Search for the cell housing the specified text and yield its (X, Y) center coordinate. 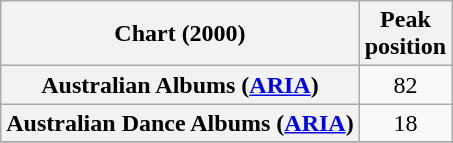
Australian Dance Albums (ARIA) (180, 123)
82 (405, 85)
18 (405, 123)
Chart (2000) (180, 34)
Peakposition (405, 34)
Australian Albums (ARIA) (180, 85)
